Pinpoint the cell where the given text exists, returning its [x, y] midpoint coordinate. 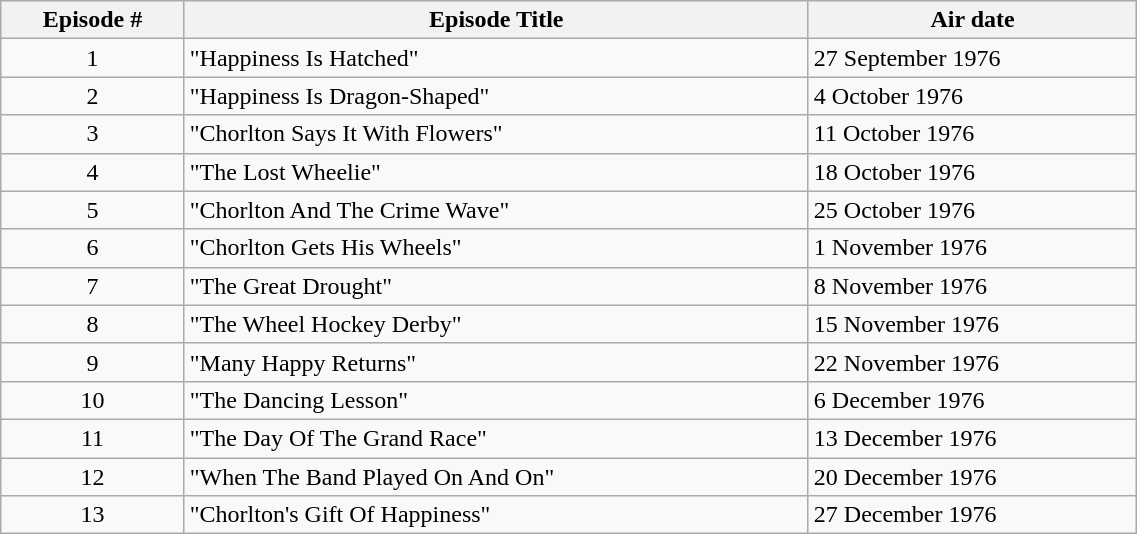
"When The Band Played On And On" [496, 477]
"The Great Drought" [496, 286]
"Happiness Is Hatched" [496, 58]
13 [93, 515]
"Chorlton's Gift Of Happiness" [496, 515]
"Happiness Is Dragon-Shaped" [496, 96]
9 [93, 362]
Air date [972, 20]
4 October 1976 [972, 96]
4 [93, 172]
1 November 1976 [972, 248]
27 September 1976 [972, 58]
5 [93, 210]
"Many Happy Returns" [496, 362]
"Chorlton And The Crime Wave" [496, 210]
3 [93, 134]
8 [93, 324]
13 December 1976 [972, 438]
7 [93, 286]
"Chorlton Says It With Flowers" [496, 134]
"Chorlton Gets His Wheels" [496, 248]
"The Wheel Hockey Derby" [496, 324]
18 October 1976 [972, 172]
11 October 1976 [972, 134]
11 [93, 438]
12 [93, 477]
20 December 1976 [972, 477]
"The Lost Wheelie" [496, 172]
27 December 1976 [972, 515]
"The Day Of The Grand Race" [496, 438]
6 [93, 248]
Episode # [93, 20]
6 December 1976 [972, 400]
15 November 1976 [972, 324]
2 [93, 96]
22 November 1976 [972, 362]
Episode Title [496, 20]
1 [93, 58]
"The Dancing Lesson" [496, 400]
10 [93, 400]
8 November 1976 [972, 286]
25 October 1976 [972, 210]
